From the cell containing the given text, extract its center point as [X, Y] coordinate. 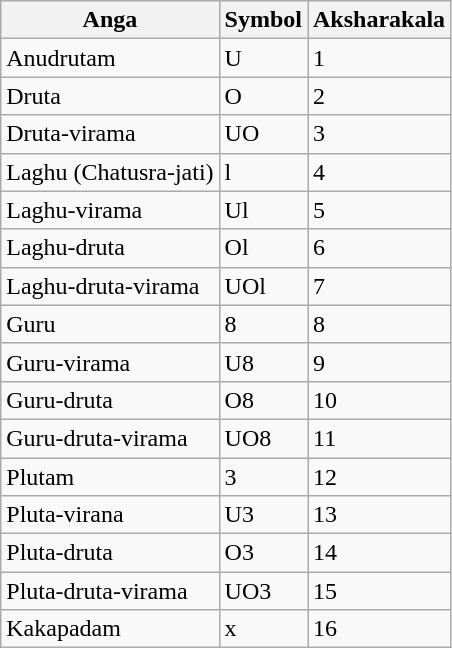
Symbol [263, 20]
Pluta-druta [110, 553]
9 [380, 362]
15 [380, 591]
Pluta-druta-virama [110, 591]
O8 [263, 400]
12 [380, 477]
Druta [110, 96]
Anudrutam [110, 58]
Guru-druta-virama [110, 438]
Laghu-virama [110, 210]
Aksharakala [380, 20]
13 [380, 515]
16 [380, 629]
7 [380, 286]
10 [380, 400]
Anga [110, 20]
Guru-virama [110, 362]
Ol [263, 248]
UOl [263, 286]
Plutam [110, 477]
U [263, 58]
11 [380, 438]
Laghu (Chatusra-jati) [110, 172]
Pluta-virana [110, 515]
2 [380, 96]
UO3 [263, 591]
14 [380, 553]
4 [380, 172]
UO8 [263, 438]
5 [380, 210]
U3 [263, 515]
Laghu-druta [110, 248]
Laghu-druta-virama [110, 286]
O3 [263, 553]
x [263, 629]
UO [263, 134]
6 [380, 248]
l [263, 172]
Druta-virama [110, 134]
Guru [110, 324]
O [263, 96]
U8 [263, 362]
1 [380, 58]
Ul [263, 210]
Guru-druta [110, 400]
Kakapadam [110, 629]
